Scan for the cell matching the given text and deliver its (X, Y) coordinate at center. 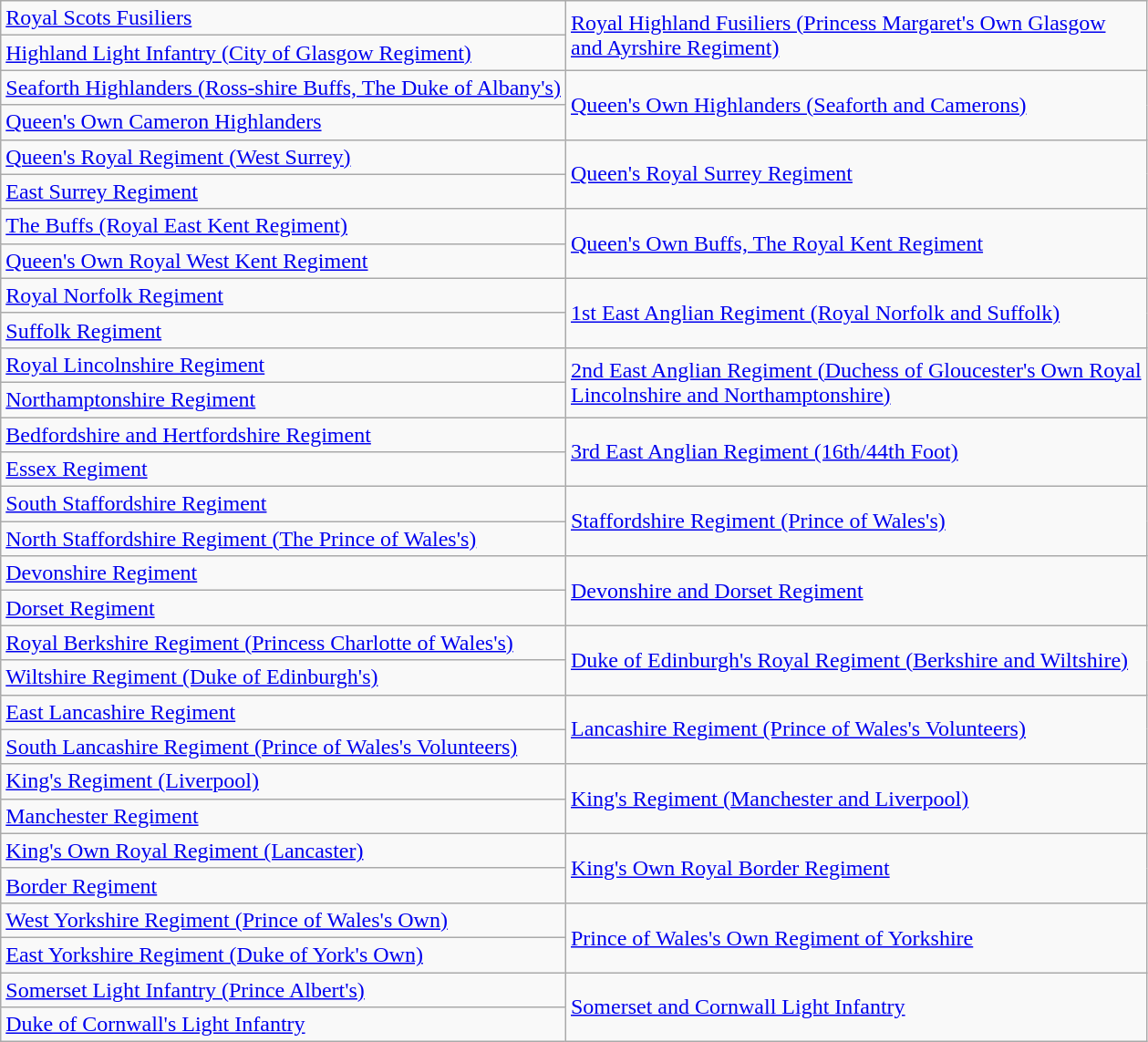
Somerset Light Infantry (Prince Albert's) (284, 989)
Seaforth Highlanders (Ross-shire Buffs, The Duke of Albany's) (284, 88)
Dorset Regiment (284, 608)
Devonshire and Dorset Regiment (855, 591)
Bedfordshire and Hertfordshire Regiment (284, 435)
Devonshire Regiment (284, 573)
Royal Highland Fusiliers (Princess Margaret's Own Glasgowand Ayrshire Regiment) (855, 36)
Border Regiment (284, 885)
Lancashire Regiment (Prince of Wales's Volunteers) (855, 729)
Queen's Own Royal West Kent Regiment (284, 261)
King's Regiment (Manchester and Liverpool) (855, 799)
Essex Regiment (284, 469)
Staffordshire Regiment (Prince of Wales's) (855, 521)
North Staffordshire Regiment (The Prince of Wales's) (284, 539)
Queen's Own Buffs, The Royal Kent Regiment (855, 243)
Duke of Edinburgh's Royal Regiment (Berkshire and Wiltshire) (855, 660)
Wiltshire Regiment (Duke of Edinburgh's) (284, 677)
Duke of Cornwall's Light Infantry (284, 1025)
Queen's Royal Surrey Regiment (855, 174)
East Yorkshire Regiment (Duke of York's Own) (284, 954)
1st East Anglian Regiment (Royal Norfolk and Suffolk) (855, 313)
Highland Light Infantry (City of Glasgow Regiment) (284, 53)
2nd East Anglian Regiment (Duchess of Gloucester's Own RoyalLincolnshire and Northamptonshire) (855, 382)
3rd East Anglian Regiment (16th/44th Foot) (855, 452)
King's Regiment (Liverpool) (284, 781)
Somerset and Cornwall Light Infantry (855, 1006)
Royal Berkshire Regiment (Princess Charlotte of Wales's) (284, 643)
Queen's Royal Regiment (West Surrey) (284, 157)
Royal Norfolk Regiment (284, 295)
Royal Scots Fusiliers (284, 18)
King's Own Royal Border Regiment (855, 868)
East Surrey Regiment (284, 191)
Suffolk Regiment (284, 330)
West Yorkshire Regiment (Prince of Wales's Own) (284, 920)
Royal Lincolnshire Regiment (284, 365)
Prince of Wales's Own Regiment of Yorkshire (855, 937)
Queen's Own Cameron Highlanders (284, 122)
The Buffs (Royal East Kent Regiment) (284, 226)
South Staffordshire Regiment (284, 504)
Manchester Regiment (284, 816)
Queen's Own Highlanders (Seaforth and Camerons) (855, 105)
East Lancashire Regiment (284, 712)
Northamptonshire Regiment (284, 399)
King's Own Royal Regiment (Lancaster) (284, 851)
South Lancashire Regiment (Prince of Wales's Volunteers) (284, 747)
